From the cell containing the given text, extract its center point as [x, y] coordinate. 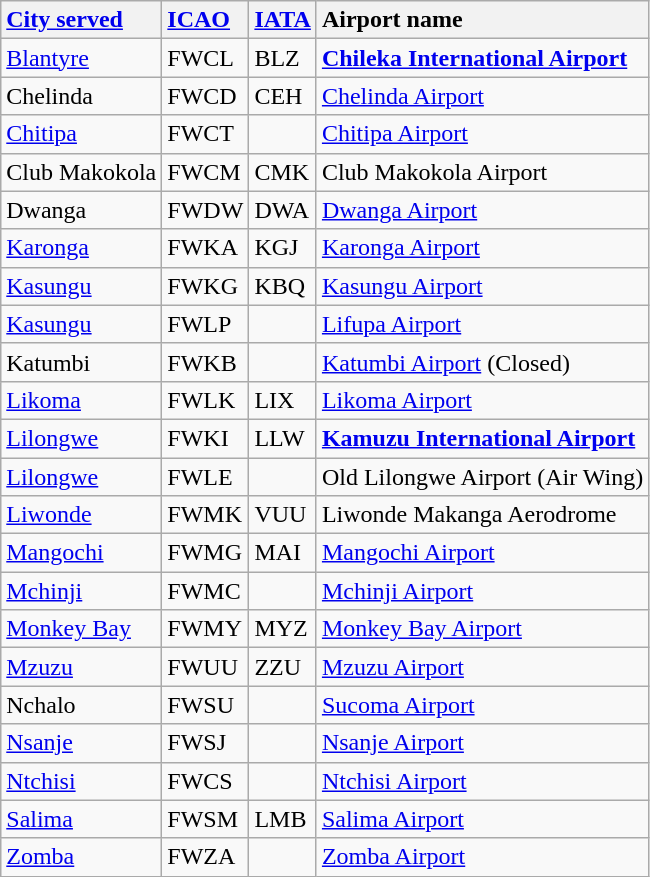
FWMC [206, 591]
ZZU [283, 667]
Lifupa Airport [482, 324]
Club Makokola [82, 172]
FWSM [206, 819]
Sucoma Airport [482, 705]
Monkey Bay Airport [482, 629]
VUU [283, 515]
CMK [283, 172]
Karonga [82, 248]
Chelinda Airport [482, 96]
Nchalo [82, 705]
Airport name [482, 20]
FWSJ [206, 743]
Nsanje Airport [482, 743]
Blantyre [82, 58]
FWMY [206, 629]
FWZA [206, 857]
Kasungu Airport [482, 286]
FWMK [206, 515]
Dwanga [82, 210]
IATA [283, 20]
Chelinda [82, 96]
Zomba Airport [482, 857]
LLW [283, 438]
Salima [82, 819]
Kamuzu International Airport [482, 438]
FWLK [206, 400]
FWKB [206, 362]
MYZ [283, 629]
CEH [283, 96]
FWCS [206, 781]
ICAO [206, 20]
Liwonde [82, 515]
Mangochi [82, 553]
Mangochi Airport [482, 553]
City served [82, 20]
FWLE [206, 477]
Katumbi [82, 362]
FWKG [206, 286]
Liwonde Makanga Aerodrome [482, 515]
Club Makokola Airport [482, 172]
FWLP [206, 324]
Chitipa Airport [482, 134]
Chitipa [82, 134]
Mchinji Airport [482, 591]
DWA [283, 210]
FWCL [206, 58]
Monkey Bay [82, 629]
MAI [283, 553]
Nsanje [82, 743]
Mzuzu Airport [482, 667]
Zomba [82, 857]
Likoma Airport [482, 400]
FWKI [206, 438]
Ntchisi Airport [482, 781]
BLZ [283, 58]
Dwanga Airport [482, 210]
FWKA [206, 248]
Old Lilongwe Airport (Air Wing) [482, 477]
KGJ [283, 248]
Likoma [82, 400]
FWMG [206, 553]
KBQ [283, 286]
Katumbi Airport (Closed) [482, 362]
FWCD [206, 96]
Chileka International Airport [482, 58]
Mchinji [82, 591]
Karonga Airport [482, 248]
Salima Airport [482, 819]
LIX [283, 400]
FWCT [206, 134]
FWSU [206, 705]
Ntchisi [82, 781]
FWDW [206, 210]
LMB [283, 819]
FWCM [206, 172]
FWUU [206, 667]
Mzuzu [82, 667]
